Determine the (X, Y) coordinate at the center of the cell enclosing the given text.  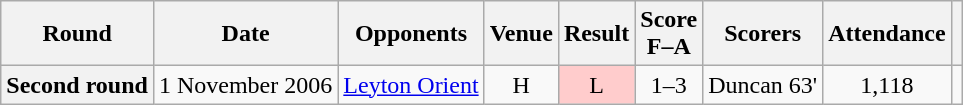
Attendance (887, 34)
Round (78, 34)
Date (245, 34)
1–3 (669, 85)
1,118 (887, 85)
Scorers (763, 34)
Duncan 63' (763, 85)
1 November 2006 (245, 85)
Opponents (411, 34)
Second round (78, 85)
H (521, 85)
ScoreF–A (669, 34)
Result (596, 34)
L (596, 85)
Venue (521, 34)
Leyton Orient (411, 85)
